Capture the cell that displays the provided text and extract its (x, y) central coordinate. 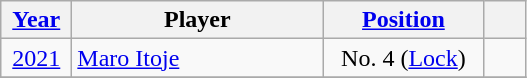
2021 (36, 58)
Maro Itoje (198, 58)
Player (198, 20)
Position (404, 20)
Year (36, 20)
No. 4 (Lock) (404, 58)
